Output the (x, y) coordinate of the center of the cell containing the given text.  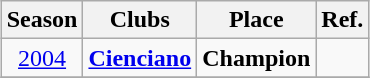
Clubs (140, 20)
Place (256, 20)
2004 (42, 58)
Ref. (342, 20)
Season (42, 20)
Cienciano (140, 58)
Champion (256, 58)
